Scan for the cell matching the given text and deliver its (X, Y) coordinate at center. 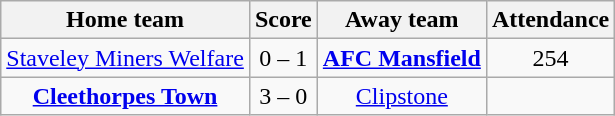
Staveley Miners Welfare (126, 58)
3 – 0 (283, 96)
Cleethorpes Town (126, 96)
AFC Mansfield (402, 58)
Score (283, 20)
Away team (402, 20)
Home team (126, 20)
254 (550, 58)
0 – 1 (283, 58)
Clipstone (402, 96)
Attendance (550, 20)
